For the text-containing cell, return its midpoint in [X, Y] coordinate format. 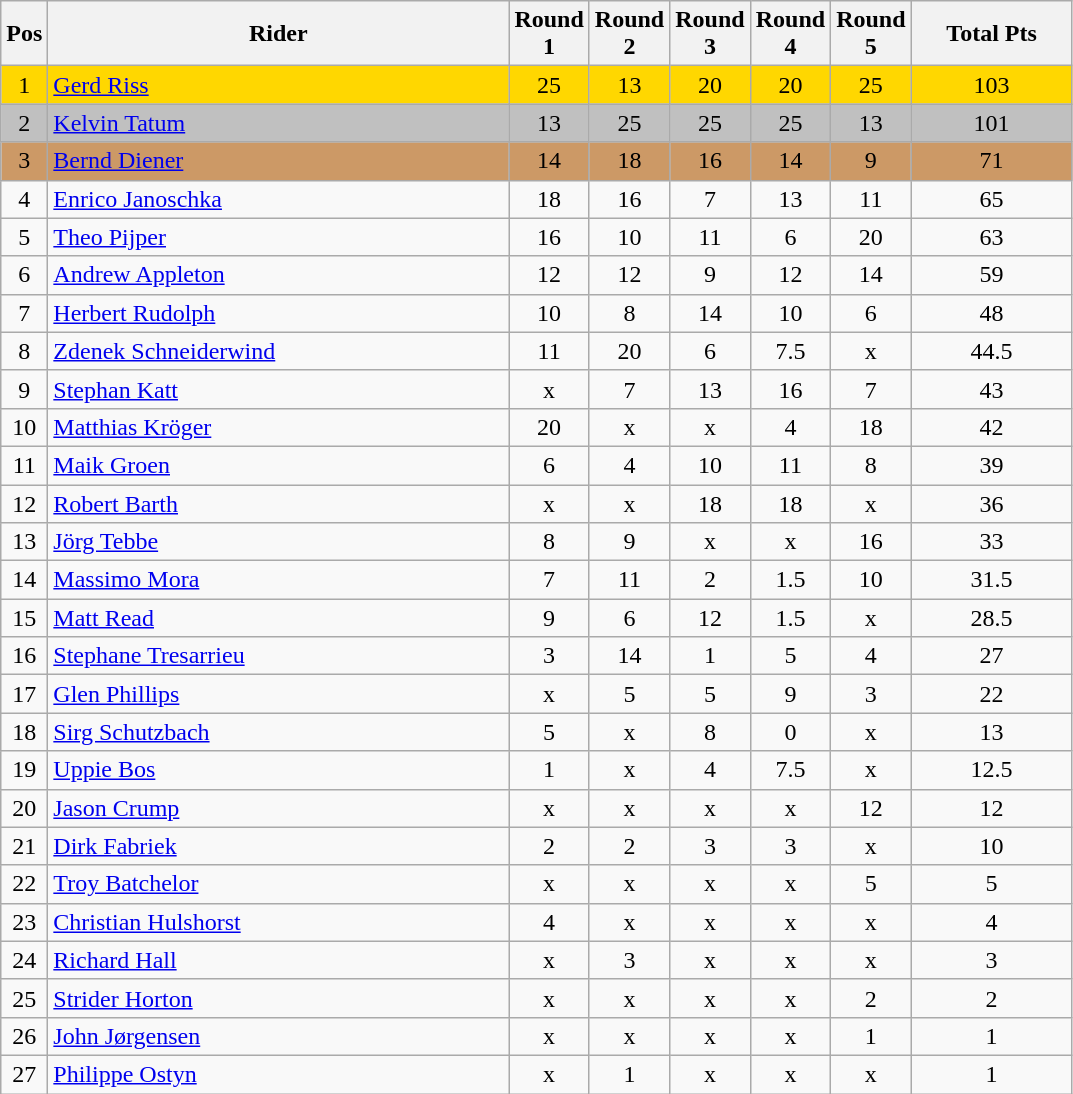
Stephan Katt [278, 389]
103 [992, 85]
Dirk Fabriek [278, 846]
21 [24, 846]
Matthias Kröger [278, 427]
Zdenek Schneiderwind [278, 351]
31.5 [992, 580]
Troy Batchelor [278, 884]
Richard Hall [278, 960]
Matt Read [278, 618]
44.5 [992, 351]
Robert Barth [278, 503]
Round 3 [710, 34]
Round 4 [790, 34]
Jörg Tebbe [278, 542]
23 [24, 922]
24 [24, 960]
Pos [24, 34]
Strider Horton [278, 998]
0 [790, 732]
48 [992, 313]
Kelvin Tatum [278, 123]
65 [992, 199]
63 [992, 237]
Theo Pijper [278, 237]
Bernd Diener [278, 161]
Massimo Mora [278, 580]
Jason Crump [278, 808]
43 [992, 389]
Gerd Riss [278, 85]
Christian Hulshorst [278, 922]
12.5 [992, 770]
Philippe Ostyn [278, 1074]
Herbert Rudolph [278, 313]
Round 5 [871, 34]
101 [992, 123]
Round 1 [549, 34]
71 [992, 161]
Maik Groen [278, 465]
42 [992, 427]
17 [24, 694]
Enrico Janoschka [278, 199]
Total Pts [992, 34]
26 [24, 1036]
39 [992, 465]
John Jørgensen [278, 1036]
Stephane Tresarrieu [278, 656]
Rider [278, 34]
15 [24, 618]
33 [992, 542]
Glen Phillips [278, 694]
Round 2 [629, 34]
Sirg Schutzbach [278, 732]
36 [992, 503]
28.5 [992, 618]
Andrew Appleton [278, 275]
19 [24, 770]
59 [992, 275]
Uppie Bos [278, 770]
